Detect which cell encompasses the target text, then output its (X, Y) center coordinate. 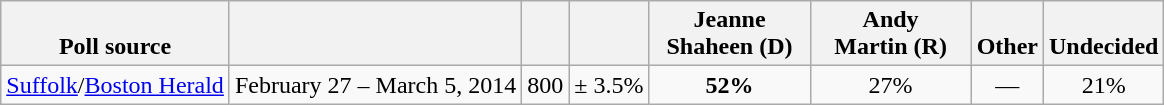
AndyMartin (R) (890, 34)
21% (1104, 85)
Poll source (116, 34)
Other (1007, 34)
± 3.5% (609, 85)
27% (890, 85)
800 (546, 85)
52% (730, 85)
February 27 – March 5, 2014 (375, 85)
— (1007, 85)
JeanneShaheen (D) (730, 34)
Undecided (1104, 34)
Suffolk/Boston Herald (116, 85)
